Find where the given text appears and provide that cell's center as [x, y] coordinate. 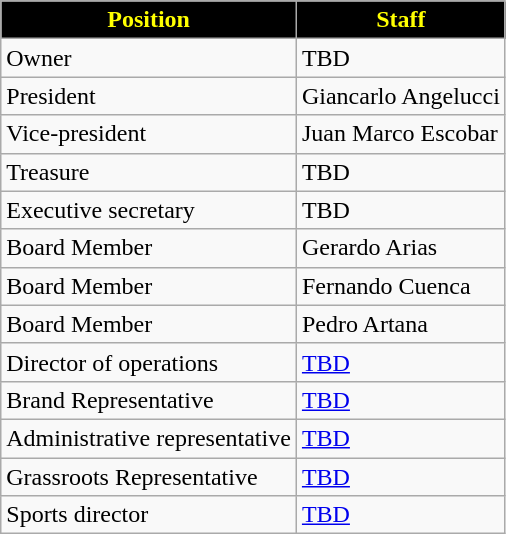
Treasure [149, 172]
Pedro Artana [400, 324]
Vice-president [149, 134]
Gerardo Arias [400, 248]
Position [149, 20]
Sports director [149, 515]
Grassroots Representative [149, 477]
Juan Marco Escobar [400, 134]
Director of operations [149, 362]
Staff [400, 20]
Brand Representative [149, 400]
Administrative representative [149, 438]
President [149, 96]
Owner [149, 58]
Giancarlo Angelucci [400, 96]
Executive secretary [149, 210]
Fernando Cuenca [400, 286]
